Capture the cell that displays the provided text and extract its [x, y] central coordinate. 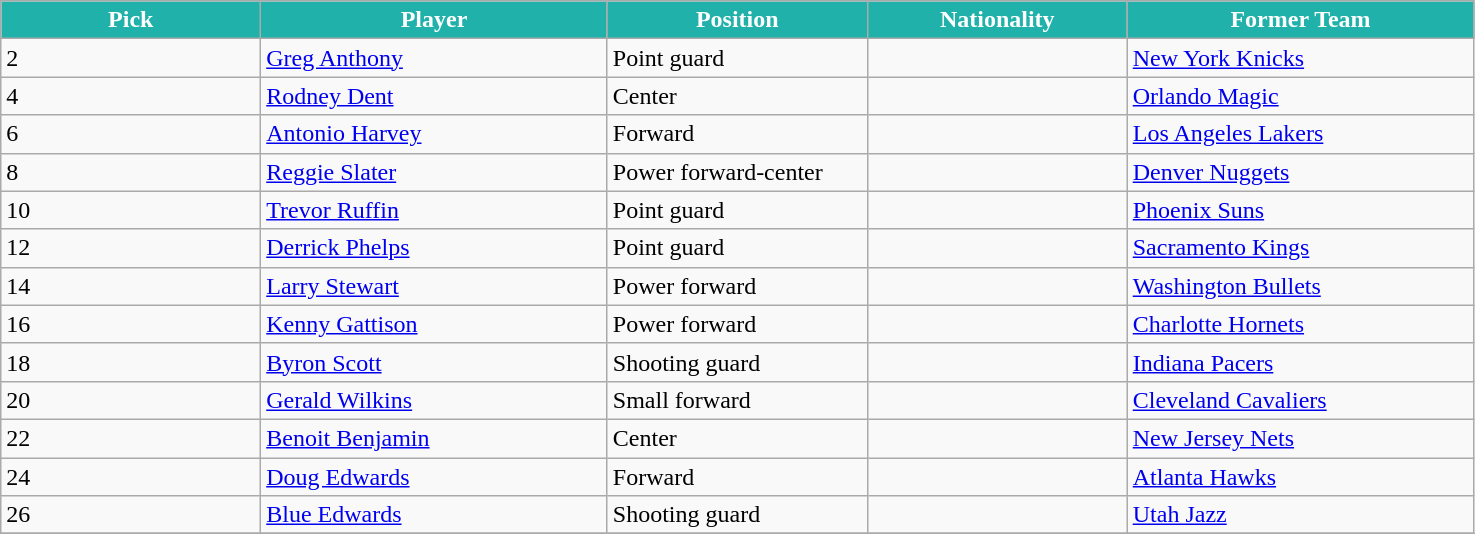
Small forward [737, 400]
Greg Anthony [434, 58]
Sacramento Kings [1300, 248]
Reggie Slater [434, 172]
16 [131, 324]
4 [131, 96]
Trevor Ruffin [434, 210]
Power forward-center [737, 172]
Derrick Phelps [434, 248]
Orlando Magic [1300, 96]
20 [131, 400]
14 [131, 286]
Nationality [997, 20]
26 [131, 515]
Charlotte Hornets [1300, 324]
New Jersey Nets [1300, 438]
Rodney Dent [434, 96]
2 [131, 58]
12 [131, 248]
8 [131, 172]
Atlanta Hawks [1300, 477]
22 [131, 438]
Benoit Benjamin [434, 438]
18 [131, 362]
10 [131, 210]
Indiana Pacers [1300, 362]
24 [131, 477]
New York Knicks [1300, 58]
Antonio Harvey [434, 134]
Pick [131, 20]
Cleveland Cavaliers [1300, 400]
Doug Edwards [434, 477]
Larry Stewart [434, 286]
Former Team [1300, 20]
Phoenix Suns [1300, 210]
Los Angeles Lakers [1300, 134]
Byron Scott [434, 362]
Denver Nuggets [1300, 172]
Gerald Wilkins [434, 400]
Position [737, 20]
6 [131, 134]
Washington Bullets [1300, 286]
Player [434, 20]
Kenny Gattison [434, 324]
Blue Edwards [434, 515]
Utah Jazz [1300, 515]
